Provide the (x, y) coordinate of the cell's center where the given text is located.  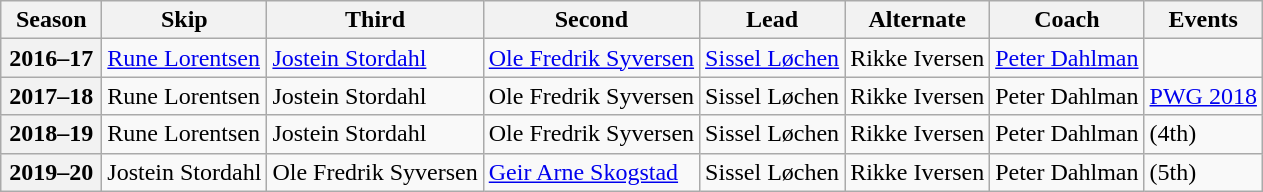
2017–18 (52, 96)
Skip (184, 20)
(4th) (1203, 134)
2016–17 (52, 58)
2019–20 (52, 172)
Lead (772, 20)
2018–19 (52, 134)
Geir Arne Skogstad (591, 172)
Third (375, 20)
Coach (1067, 20)
Second (591, 20)
Alternate (918, 20)
PWG 2018 (1203, 96)
(5th) (1203, 172)
Season (52, 20)
Events (1203, 20)
